Pinpoint the cell where the given text exists, returning its (x, y) midpoint coordinate. 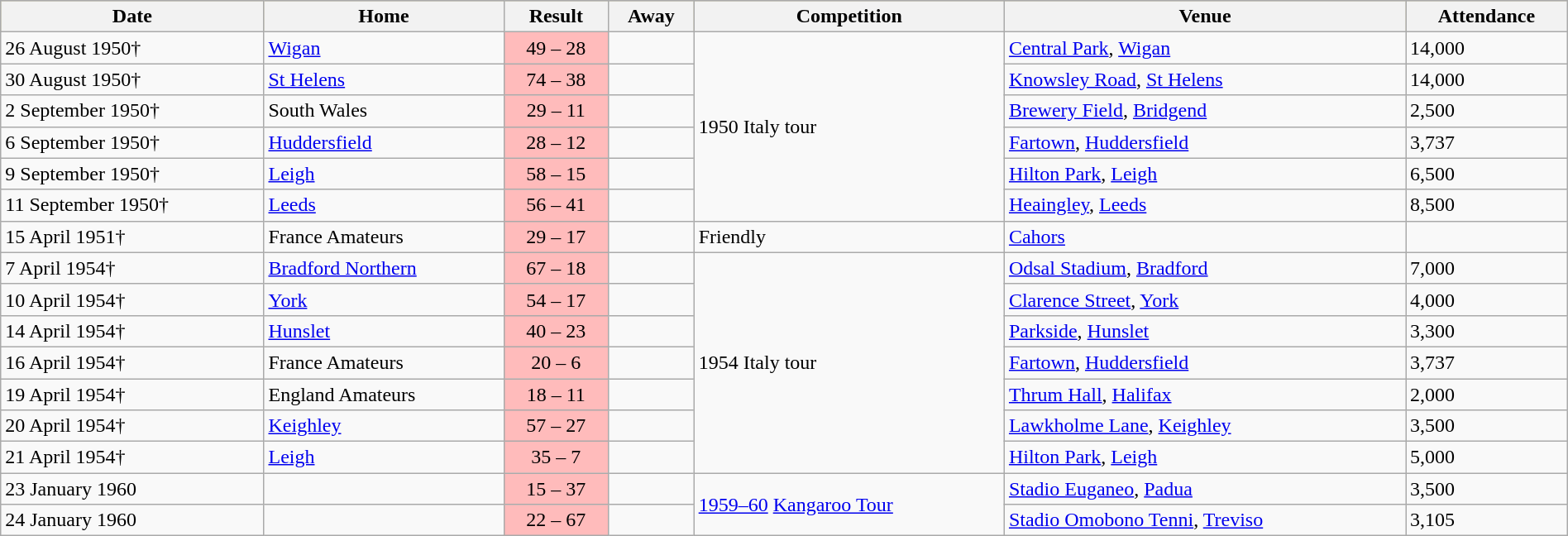
Competition (849, 17)
5,000 (1487, 457)
16 April 1954† (132, 362)
St Helens (384, 79)
Stadio Euganeo, Padua (1204, 489)
2 September 1950† (132, 111)
Huddersfield (384, 142)
Odsal Stadium, Bradford (1204, 268)
10 April 1954† (132, 299)
15 – 37 (556, 489)
9 September 1950† (132, 174)
15 April 1951† (132, 237)
24 January 1960 (132, 520)
26 August 1950† (132, 48)
30 August 1950† (132, 79)
35 – 7 (556, 457)
Result (556, 17)
Brewery Field, Bridgend (1204, 111)
4,000 (1487, 299)
40 – 23 (556, 331)
Thrum Hall, Halifax (1204, 395)
Home (384, 17)
8,500 (1487, 205)
Central Park, Wigan (1204, 48)
Away (652, 17)
21 April 1954† (132, 457)
Parkside, Hunslet (1204, 331)
Venue (1204, 17)
18 – 11 (556, 395)
3,300 (1487, 331)
South Wales (384, 111)
20 – 6 (556, 362)
49 – 28 (556, 48)
6 September 1950† (132, 142)
3,105 (1487, 520)
Attendance (1487, 17)
1959–60 Kangaroo Tour (849, 505)
23 January 1960 (132, 489)
74 – 38 (556, 79)
Friendly (849, 237)
Wigan (384, 48)
22 – 67 (556, 520)
1950 Italy tour (849, 127)
Heaingley, Leeds (1204, 205)
54 – 17 (556, 299)
29 – 17 (556, 237)
67 – 18 (556, 268)
Cahors (1204, 237)
20 April 1954† (132, 426)
58 – 15 (556, 174)
56 – 41 (556, 205)
14 April 1954† (132, 331)
Lawkholme Lane, Keighley (1204, 426)
Stadio Omobono Tenni, Treviso (1204, 520)
57 – 27 (556, 426)
Clarence Street, York (1204, 299)
Keighley (384, 426)
6,500 (1487, 174)
Knowsley Road, St Helens (1204, 79)
England Amateurs (384, 395)
Leeds (384, 205)
Date (132, 17)
2,500 (1487, 111)
1954 Italy tour (849, 362)
28 – 12 (556, 142)
19 April 1954† (132, 395)
29 – 11 (556, 111)
7,000 (1487, 268)
Hunslet (384, 331)
11 September 1950† (132, 205)
7 April 1954† (132, 268)
2,000 (1487, 395)
York (384, 299)
Bradford Northern (384, 268)
